Return [X, Y] of the center of cell containing provided text 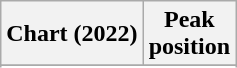
Chart (2022) [72, 34]
Peakposition [189, 34]
